Output the [x, y] coordinate of the center of the cell containing the given text.  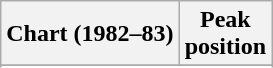
Peakposition [225, 34]
Chart (1982–83) [90, 34]
